Output the [x, y] coordinate of the center of the cell containing the given text.  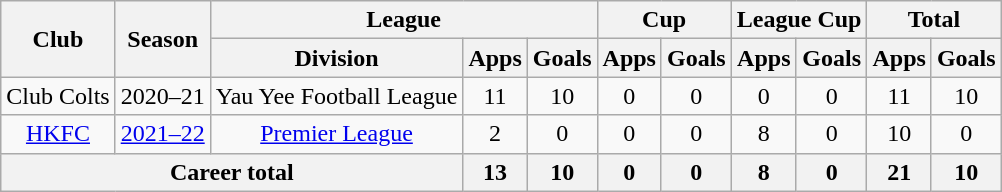
Season [162, 39]
21 [899, 172]
League [404, 20]
Career total [232, 172]
Premier League [336, 134]
Division [336, 58]
13 [495, 172]
2 [495, 134]
Club [58, 39]
Total [934, 20]
2021–22 [162, 134]
Club Colts [58, 96]
Cup [664, 20]
League Cup [799, 20]
Yau Yee Football League [336, 96]
HKFC [58, 134]
2020–21 [162, 96]
